Provide the (x, y) coordinate of the cell's center where the given text is located.  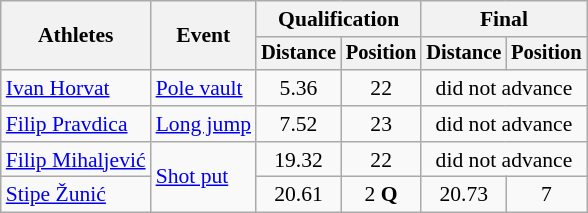
Long jump (204, 124)
Athletes (76, 36)
Stipe Žunić (76, 195)
20.61 (298, 195)
23 (381, 124)
Filip Mihaljević (76, 160)
Pole vault (204, 88)
Filip Pravdica (76, 124)
7.52 (298, 124)
19.32 (298, 160)
Shot put (204, 178)
Qualification (338, 19)
Event (204, 36)
Ivan Horvat (76, 88)
Final (504, 19)
2 Q (381, 195)
7 (546, 195)
20.73 (464, 195)
5.36 (298, 88)
